Return (x, y) of the center of cell containing provided text 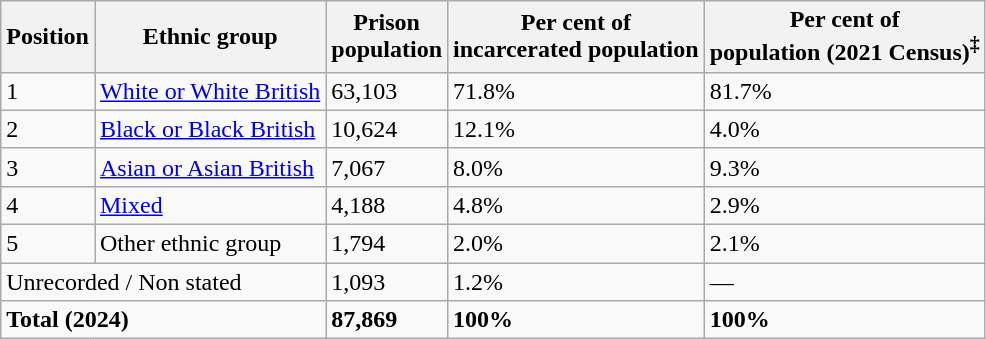
8.0% (576, 167)
1 (48, 91)
5 (48, 244)
81.7% (844, 91)
— (844, 282)
4,188 (387, 205)
63,103 (387, 91)
Total (2024) (164, 320)
1.2% (576, 282)
87,869 (387, 320)
10,624 (387, 129)
1,093 (387, 282)
Other ethnic group (210, 244)
Prison population (387, 37)
2.1% (844, 244)
Asian or Asian British (210, 167)
1,794 (387, 244)
12.1% (576, 129)
2 (48, 129)
7,067 (387, 167)
9.3% (844, 167)
Mixed (210, 205)
3 (48, 167)
4.8% (576, 205)
White or White British (210, 91)
Per cent of population (2021 Census)‡ (844, 37)
Position (48, 37)
Per cent of incarcerated population (576, 37)
4.0% (844, 129)
2.0% (576, 244)
Black or Black British (210, 129)
2.9% (844, 205)
Unrecorded / Non stated (164, 282)
71.8% (576, 91)
4 (48, 205)
Ethnic group (210, 37)
